Determine the [x, y] coordinate at the center of the cell enclosing the given text.  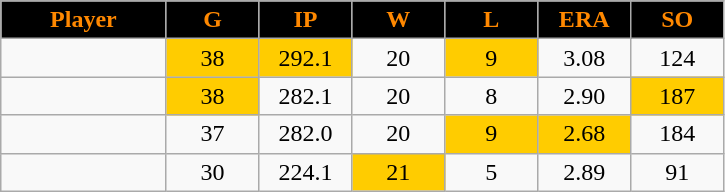
SO [678, 20]
Player [84, 20]
5 [492, 172]
2.90 [584, 96]
124 [678, 58]
282.0 [306, 134]
282.1 [306, 96]
L [492, 20]
8 [492, 96]
2.89 [584, 172]
37 [212, 134]
292.1 [306, 58]
W [398, 20]
224.1 [306, 172]
91 [678, 172]
G [212, 20]
21 [398, 172]
184 [678, 134]
IP [306, 20]
187 [678, 96]
ERA [584, 20]
30 [212, 172]
2.68 [584, 134]
3.08 [584, 58]
